Output the [x, y] coordinate of the center of the cell containing the given text.  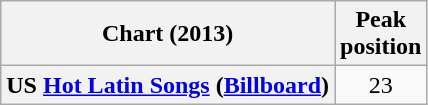
Peakposition [381, 34]
Chart (2013) [168, 34]
23 [381, 85]
US Hot Latin Songs (Billboard) [168, 85]
